Find where the given text appears and provide that cell's center as (x, y) coordinate. 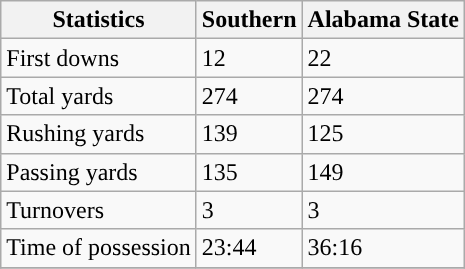
12 (249, 58)
135 (249, 172)
Turnovers (99, 210)
22 (383, 58)
Passing yards (99, 172)
Total yards (99, 96)
139 (249, 134)
Rushing yards (99, 134)
Southern (249, 20)
Statistics (99, 20)
First downs (99, 58)
36:16 (383, 248)
Time of possession (99, 248)
23:44 (249, 248)
Alabama State (383, 20)
149 (383, 172)
125 (383, 134)
